For the text-containing cell, return its midpoint in (x, y) coordinate format. 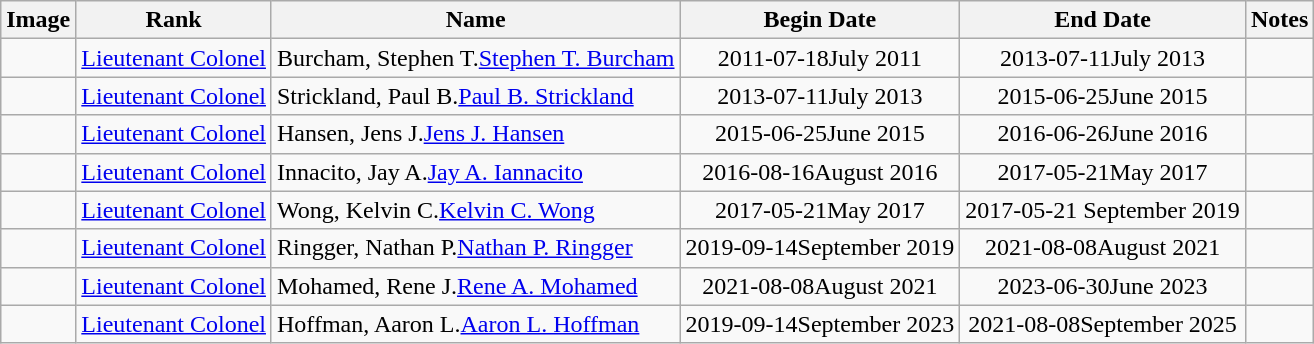
2016-08-16August 2016 (820, 172)
Innacito, Jay A.Jay A. Iannacito (476, 172)
Hoffman, Aaron L.Aaron L. Hoffman (476, 324)
2017-05-21 September 2019 (1103, 210)
Begin Date (820, 20)
Wong, Kelvin C.Kelvin C. Wong (476, 210)
2019-09-14September 2019 (820, 248)
2023-06-30June 2023 (1103, 286)
Rank (174, 20)
Burcham, Stephen T.Stephen T. Burcham (476, 58)
Image (38, 20)
2021-08-08September 2025 (1103, 324)
Notes (1279, 20)
End Date (1103, 20)
2011-07-18July 2011 (820, 58)
Strickland, Paul B.Paul B. Strickland (476, 96)
Hansen, Jens J.Jens J. Hansen (476, 134)
Mohamed, Rene J.Rene A. Mohamed (476, 286)
Name (476, 20)
2016-06-26June 2016 (1103, 134)
Ringger, Nathan P.Nathan P. Ringger (476, 248)
2019-09-14September 2023 (820, 324)
